Output the (x, y) coordinate of the center of the cell containing the given text.  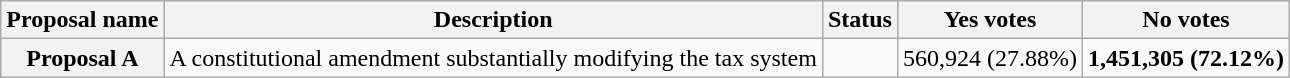
Proposal name (82, 20)
1,451,305 (72.12%) (1186, 58)
Yes votes (990, 20)
Description (493, 20)
No votes (1186, 20)
560,924 (27.88%) (990, 58)
A constitutional amendment substantially modifying the tax system (493, 58)
Proposal A (82, 58)
Status (860, 20)
